Find where the given text appears and provide that cell's center as (X, Y) coordinate. 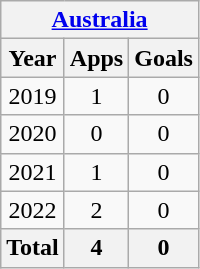
2 (96, 210)
2019 (33, 96)
4 (96, 248)
Australia (100, 20)
2021 (33, 172)
Goals (164, 58)
Apps (96, 58)
2022 (33, 210)
2020 (33, 134)
Year (33, 58)
Total (33, 248)
